Capture the cell that displays the provided text and extract its (X, Y) central coordinate. 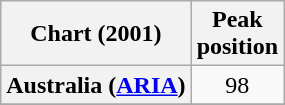
Australia (ARIA) (96, 85)
Peakposition (237, 34)
Chart (2001) (96, 34)
98 (237, 85)
